Search for the cell housing the specified text and yield its (X, Y) center coordinate. 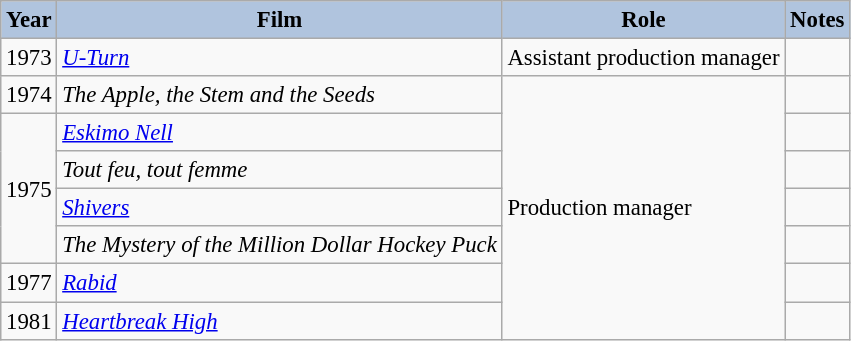
Eskimo Nell (280, 133)
The Mystery of the Million Dollar Hockey Puck (280, 245)
1981 (29, 321)
1973 (29, 58)
U-Turn (280, 58)
The Apple, the Stem and the Seeds (280, 95)
Rabid (280, 283)
1975 (29, 189)
Film (280, 20)
Heartbreak High (280, 321)
1974 (29, 95)
Assistant production manager (644, 58)
Shivers (280, 208)
Tout feu, tout femme (280, 170)
Role (644, 20)
Year (29, 20)
Production manager (644, 208)
1977 (29, 283)
Notes (818, 20)
